Extract the [X, Y] coordinate from the center of the cell holding the provided text.  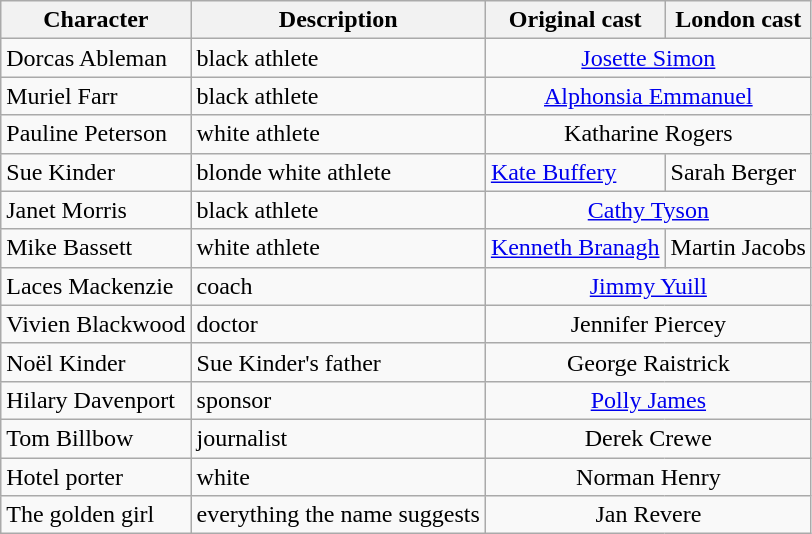
Original cast [575, 20]
Kenneth Branagh [575, 248]
Jan Revere [648, 515]
sponsor [338, 400]
Sue Kinder [96, 172]
Laces Mackenzie [96, 286]
blonde white athlete [338, 172]
white [338, 477]
Alphonsia Emmanuel [648, 96]
Mike Bassett [96, 248]
Martin Jacobs [738, 248]
Jennifer Piercey [648, 324]
Polly James [648, 400]
Norman Henry [648, 477]
Cathy Tyson [648, 210]
Pauline Peterson [96, 134]
Jimmy Yuill [648, 286]
Hilary Davenport [96, 400]
Sue Kinder's father [338, 362]
Derek Crewe [648, 438]
everything the name suggests [338, 515]
George Raistrick [648, 362]
Tom Billbow [96, 438]
Dorcas Ableman [96, 58]
Vivien Blackwood [96, 324]
Hotel porter [96, 477]
Kate Buffery [575, 172]
London cast [738, 20]
Katharine Rogers [648, 134]
Description [338, 20]
doctor [338, 324]
Sarah Berger [738, 172]
Muriel Farr [96, 96]
Josette Simon [648, 58]
Character [96, 20]
Janet Morris [96, 210]
coach [338, 286]
journalist [338, 438]
Noël Kinder [96, 362]
The golden girl [96, 515]
